Identify which cell holds the provided text, then report its (X, Y) central coordinate. 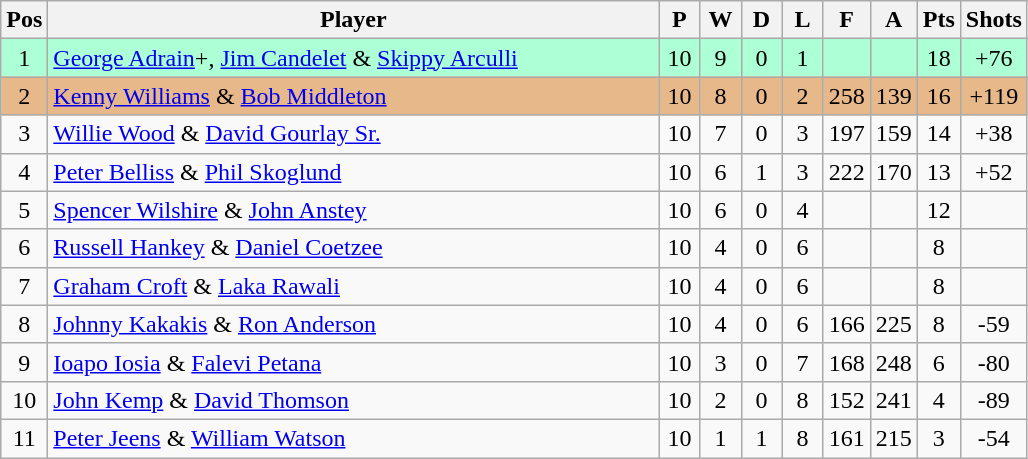
Spencer Wilshire & John Anstey (354, 210)
161 (846, 438)
16 (938, 96)
Johnny Kakakis & Ron Anderson (354, 324)
Ioapo Iosia & Falevi Petana (354, 362)
139 (894, 96)
18 (938, 58)
Player (354, 20)
Pts (938, 20)
+76 (994, 58)
P (680, 20)
Graham Croft & Laka Rawali (354, 286)
-59 (994, 324)
258 (846, 96)
Peter Jeens & William Watson (354, 438)
A (894, 20)
Peter Belliss & Phil Skoglund (354, 172)
170 (894, 172)
D (762, 20)
14 (938, 134)
+52 (994, 172)
248 (894, 362)
241 (894, 400)
George Adrain+, Jim Candelet & Skippy Arculli (354, 58)
John Kemp & David Thomson (354, 400)
-89 (994, 400)
12 (938, 210)
+119 (994, 96)
-54 (994, 438)
+38 (994, 134)
L (802, 20)
159 (894, 134)
F (846, 20)
168 (846, 362)
222 (846, 172)
Kenny Williams & Bob Middleton (354, 96)
W (720, 20)
Pos (24, 20)
-80 (994, 362)
166 (846, 324)
Russell Hankey & Daniel Coetzee (354, 248)
13 (938, 172)
215 (894, 438)
152 (846, 400)
197 (846, 134)
Shots (994, 20)
11 (24, 438)
Willie Wood & David Gourlay Sr. (354, 134)
5 (24, 210)
225 (894, 324)
